Locate the cell with the specified text and output its [X, Y] center coordinate. 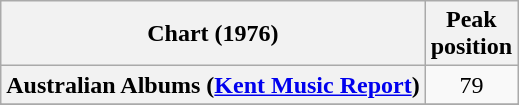
Peakposition [471, 34]
Chart (1976) [213, 34]
Australian Albums (Kent Music Report) [213, 85]
79 [471, 85]
